Search for the cell housing the specified text and yield its [X, Y] center coordinate. 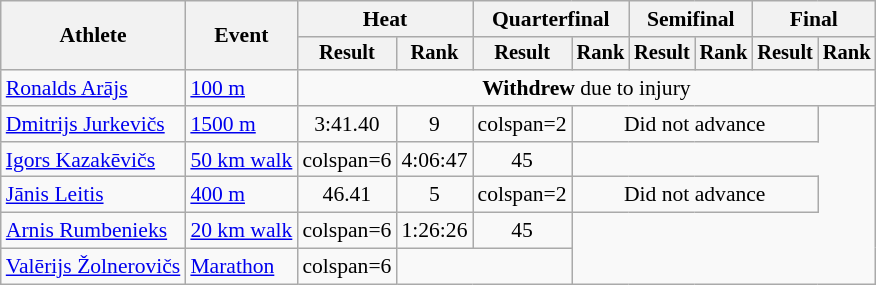
Quarterfinal [552, 19]
4:06:47 [434, 160]
3:41.40 [346, 124]
9 [434, 124]
100 m [241, 88]
Dmitrijs Jurkevičs [94, 124]
Arnis Rumbenieks [94, 231]
Ronalds Arājs [94, 88]
400 m [241, 195]
Athlete [94, 36]
Marathon [241, 267]
1:26:26 [434, 231]
Withdrew due to injury [586, 88]
Igors Kazakēvičs [94, 160]
Jānis Leitis [94, 195]
Event [241, 36]
Semifinal [690, 19]
46.41 [346, 195]
Valērijs Žolnerovičs [94, 267]
Heat [384, 19]
1500 m [241, 124]
5 [434, 195]
Final [814, 19]
50 km walk [241, 160]
20 km walk [241, 231]
